Scan for the cell matching the given text and deliver its [x, y] coordinate at center. 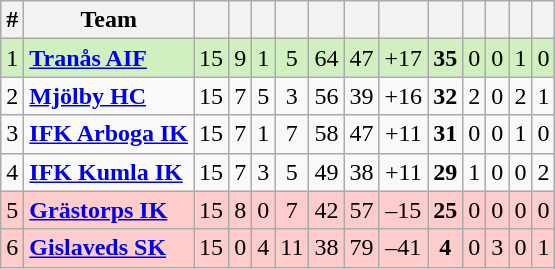
8 [240, 210]
Tranås AIF [109, 58]
# [12, 20]
79 [362, 248]
35 [446, 58]
64 [326, 58]
Gislaveds SK [109, 248]
IFK Kumla IK [109, 172]
Mjölby HC [109, 96]
9 [240, 58]
57 [362, 210]
56 [326, 96]
42 [326, 210]
6 [12, 248]
49 [326, 172]
IFK Arboga IK [109, 134]
31 [446, 134]
Grästorps IK [109, 210]
–41 [404, 248]
Team [109, 20]
25 [446, 210]
+17 [404, 58]
32 [446, 96]
–15 [404, 210]
+16 [404, 96]
58 [326, 134]
29 [446, 172]
11 [292, 248]
39 [362, 96]
